Output the (x, y) coordinate of the center of the cell containing the given text.  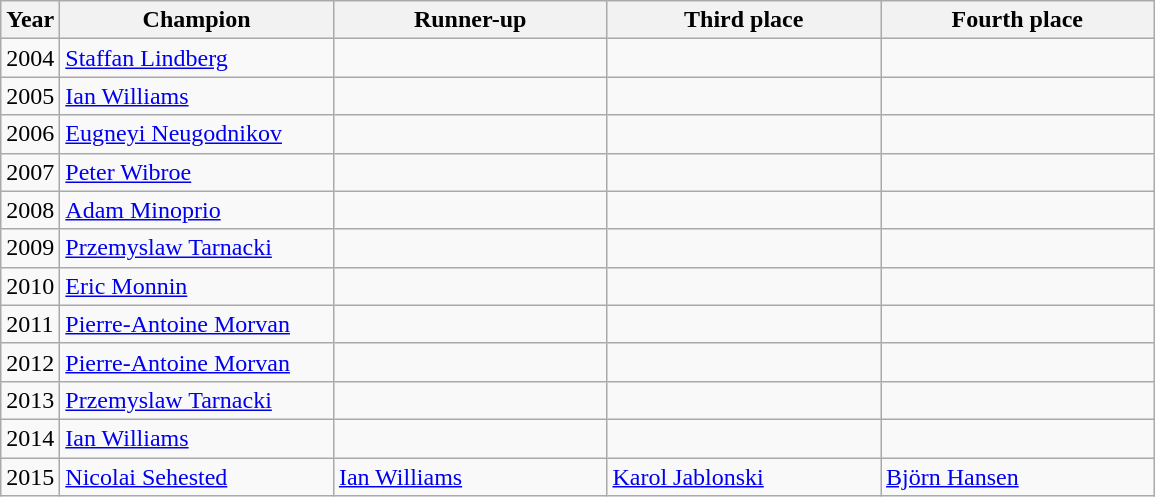
Champion (197, 20)
2012 (30, 362)
2004 (30, 58)
2013 (30, 400)
2008 (30, 210)
Third place (744, 20)
Peter Wibroe (197, 172)
Fourth place (1017, 20)
Adam Minoprio (197, 210)
Staffan Lindberg (197, 58)
2015 (30, 477)
Eugneyi Neugodnikov (197, 134)
2009 (30, 248)
2014 (30, 438)
Karol Jablonski (744, 477)
Nicolai Sehested (197, 477)
Eric Monnin (197, 286)
2007 (30, 172)
2005 (30, 96)
2011 (30, 324)
2010 (30, 286)
Björn Hansen (1017, 477)
2006 (30, 134)
Runner-up (470, 20)
Year (30, 20)
